Return [x, y] of the center of cell containing provided text 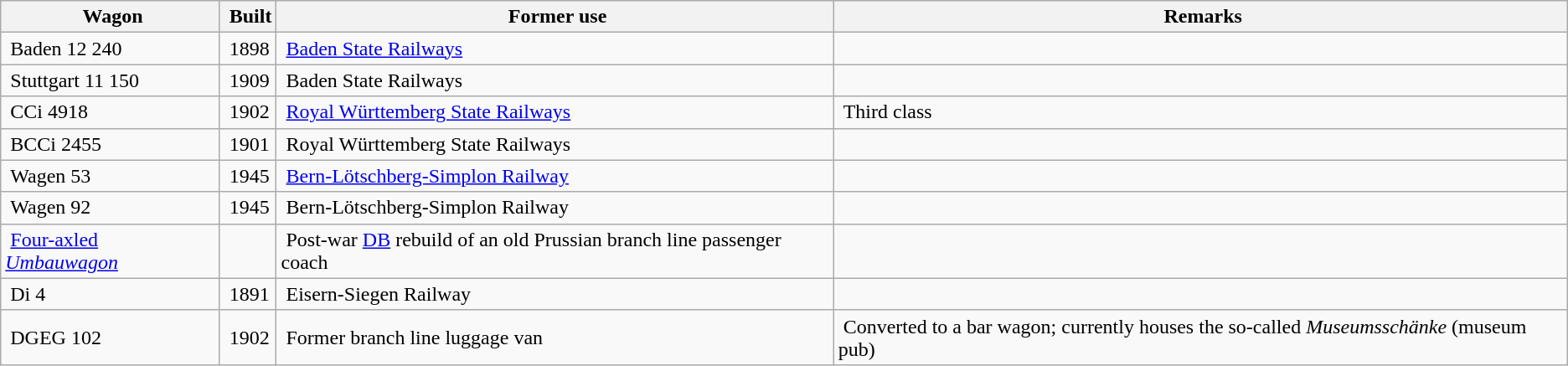
1891 [248, 294]
Four-axled Umbauwagon [111, 251]
Post-war DB rebuild of an old Prussian branch line passenger coach [554, 251]
BCCi 2455 [111, 144]
1901 [248, 144]
Wagon [111, 17]
1898 [248, 49]
DGEG 102 [111, 337]
Remarks [1200, 17]
Wagen 53 [111, 176]
Eisern-Siegen Railway [554, 294]
Wagen 92 [111, 208]
Baden 12 240 [111, 49]
Former use [554, 17]
Built [248, 17]
1909 [248, 80]
Converted to a bar wagon; currently houses the so-called Museumsschänke (museum pub) [1200, 337]
Former branch line luggage van [554, 337]
CCi 4918 [111, 112]
Stuttgart 11 150 [111, 80]
Di 4 [111, 294]
Third class [1200, 112]
